Scan for the cell matching the given text and deliver its [X, Y] coordinate at center. 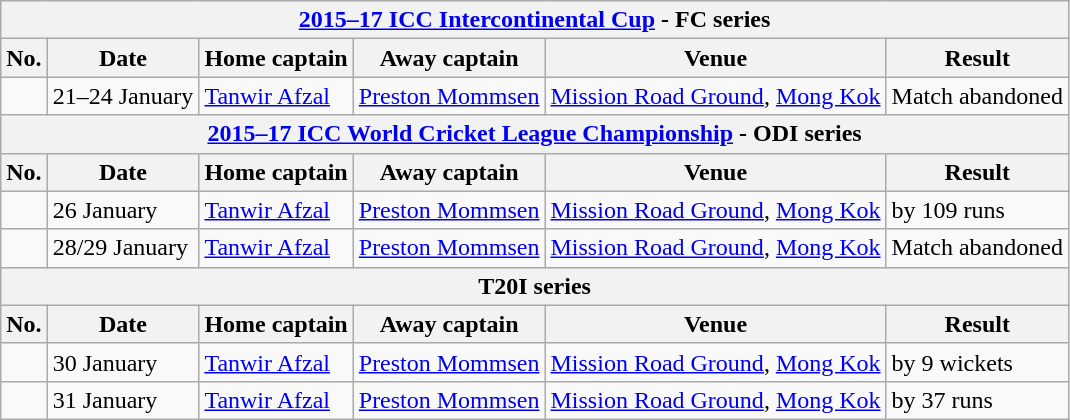
2015–17 ICC Intercontinental Cup - FC series [535, 20]
31 January [123, 400]
26 January [123, 210]
by 9 wickets [977, 362]
T20I series [535, 286]
by 37 runs [977, 400]
28/29 January [123, 248]
by 109 runs [977, 210]
30 January [123, 362]
2015–17 ICC World Cricket League Championship - ODI series [535, 134]
21–24 January [123, 96]
